Determine the (x, y) coordinate at the center of the cell enclosing the given text.  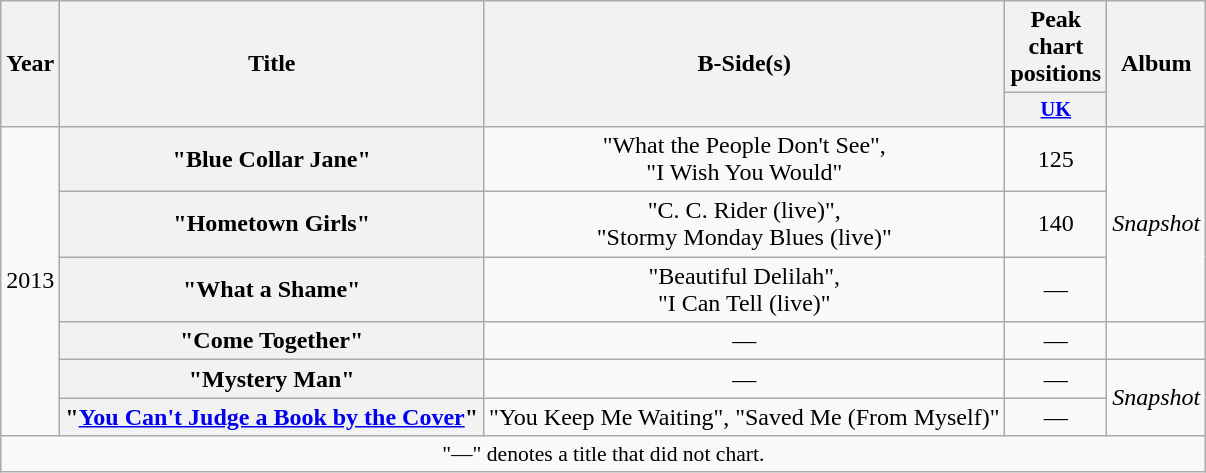
"—" denotes a title that did not chart. (604, 454)
2013 (30, 280)
"You Keep Me Waiting", "Saved Me (From Myself)" (744, 417)
125 (1056, 158)
"What a Shame" (272, 290)
"Beautiful Delilah","I Can Tell (live)" (744, 290)
"Blue Collar Jane" (272, 158)
140 (1056, 224)
"What the People Don't See","I Wish You Would" (744, 158)
"Come Together" (272, 341)
Peak chart positions (1056, 47)
UK (1056, 110)
"You Can't Judge a Book by the Cover" (272, 417)
B-Side(s) (744, 64)
Title (272, 64)
"C. C. Rider (live)","Stormy Monday Blues (live)" (744, 224)
"Mystery Man" (272, 379)
Album (1156, 64)
Year (30, 64)
"Hometown Girls" (272, 224)
